Return (x, y) of the center of cell containing provided text 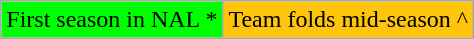
Team folds mid-season ^ (348, 20)
First season in NAL * (112, 20)
